Locate the cell with the specified text and output its (X, Y) center coordinate. 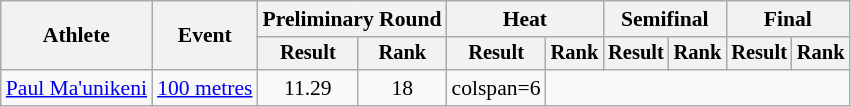
Athlete (76, 36)
Heat (526, 19)
100 metres (204, 88)
Semifinal (664, 19)
Paul Ma'unikeni (76, 88)
colspan=6 (496, 88)
18 (402, 88)
Event (204, 36)
Preliminary Round (352, 19)
Final (788, 19)
11.29 (308, 88)
